Return the (X, Y) coordinate for the center point of the cell that contains the specified text.  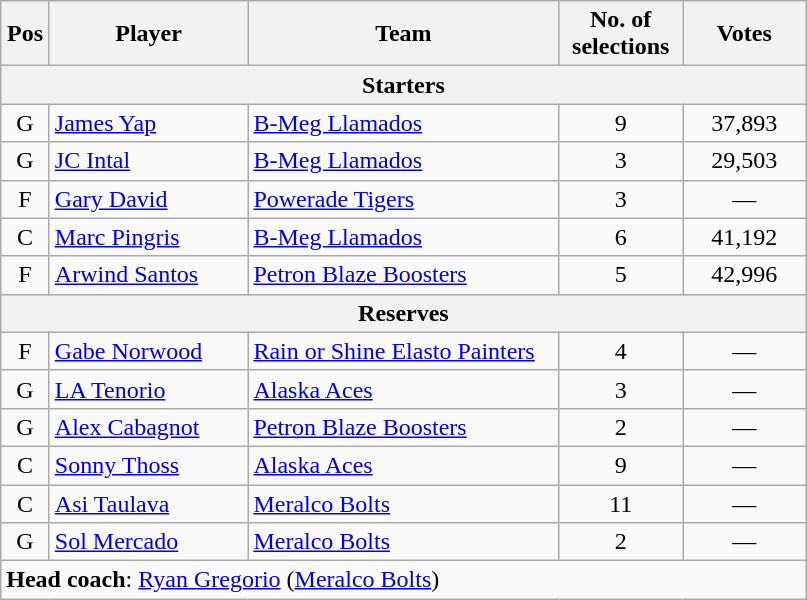
Starters (404, 85)
4 (621, 351)
Powerade Tigers (404, 199)
41,192 (744, 237)
No. of selections (621, 34)
42,996 (744, 275)
Votes (744, 34)
Marc Pingris (148, 237)
6 (621, 237)
Arwind Santos (148, 275)
LA Tenorio (148, 389)
Reserves (404, 313)
5 (621, 275)
Sol Mercado (148, 542)
Sonny Thoss (148, 465)
Team (404, 34)
James Yap (148, 123)
37,893 (744, 123)
JC Intal (148, 161)
Gary David (148, 199)
11 (621, 503)
Head coach: Ryan Gregorio (Meralco Bolts) (404, 580)
Gabe Norwood (148, 351)
Rain or Shine Elasto Painters (404, 351)
29,503 (744, 161)
Pos (26, 34)
Player (148, 34)
Alex Cabagnot (148, 427)
Asi Taulava (148, 503)
